Find where the given text appears and provide that cell's center as (x, y) coordinate. 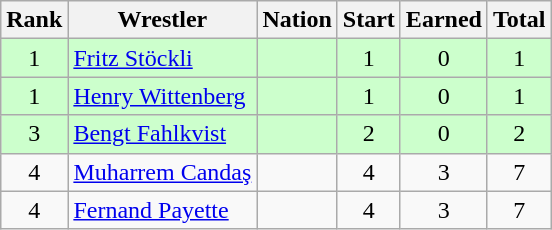
Muharrem Candaş (162, 172)
Wrestler (162, 20)
Nation (297, 20)
Rank (34, 20)
Earned (444, 20)
Henry Wittenberg (162, 96)
Start (368, 20)
Total (519, 20)
Bengt Fahlkvist (162, 134)
Fernand Payette (162, 210)
Fritz Stöckli (162, 58)
